Detect which cell encompasses the target text, then output its [X, Y] center coordinate. 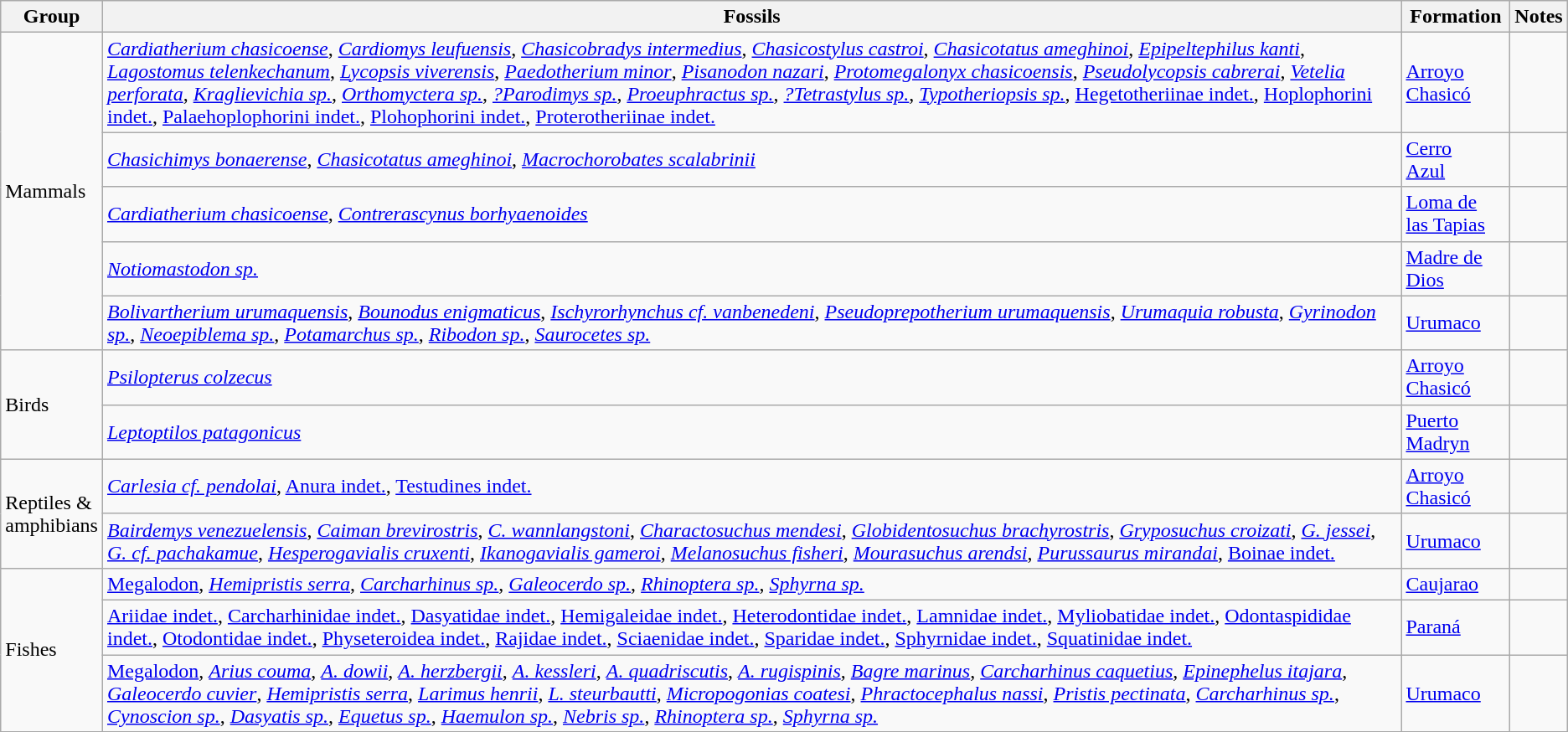
Loma delas Tapias [1456, 214]
Megalodon, Hemipristis serra, Carcharhinus sp., Galeocerdo sp., Rhinoptera sp., Sphyrna sp. [751, 584]
Paraná [1456, 626]
Fishes [52, 650]
Notes [1539, 17]
Reptiles &amphibians [52, 513]
CerroAzul [1456, 159]
Leptoptilos patagonicus [751, 432]
Chasichimys bonaerense, Chasicotatus ameghinoi, Macrochorobates scalabrinii [751, 159]
Caujarao [1456, 584]
Notiomastodon sp. [751, 268]
Cardiatherium chasicoense, Contrerascynus borhyaenoides [751, 214]
Puerto Madryn [1456, 432]
Fossils [751, 17]
Formation [1456, 17]
Mammals [52, 191]
Group [52, 17]
Psilopterus colzecus [751, 377]
Carlesia cf. pendolai, Anura indet., Testudines indet. [751, 486]
Madre deDios [1456, 268]
Birds [52, 405]
